Return the (X, Y) coordinate for the center point of the cell that contains the specified text.  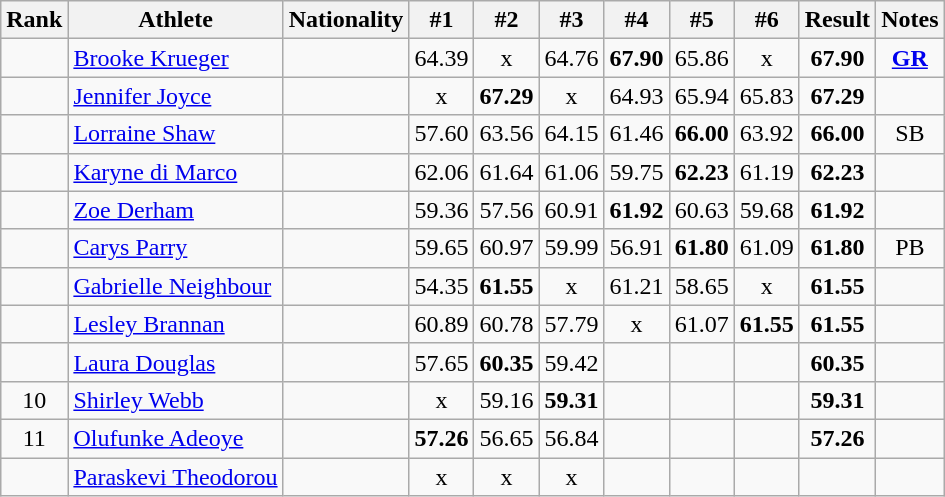
#1 (442, 20)
Athlete (176, 20)
64.76 (572, 58)
Carys Parry (176, 248)
10 (34, 400)
64.39 (442, 58)
GR (910, 58)
Shirley Webb (176, 400)
Karyne di Marco (176, 172)
Olufunke Adeoye (176, 438)
Brooke Krueger (176, 58)
58.65 (702, 286)
60.63 (702, 210)
61.46 (636, 134)
#6 (766, 20)
60.91 (572, 210)
60.89 (442, 324)
54.35 (442, 286)
Lesley Brannan (176, 324)
Paraskevi Theodorou (176, 477)
61.09 (766, 248)
#2 (506, 20)
63.92 (766, 134)
Nationality (346, 20)
56.84 (572, 438)
56.65 (506, 438)
64.93 (636, 96)
59.75 (636, 172)
#3 (572, 20)
56.91 (636, 248)
Laura Douglas (176, 362)
63.56 (506, 134)
61.64 (506, 172)
62.06 (442, 172)
Lorraine Shaw (176, 134)
65.86 (702, 58)
57.56 (506, 210)
57.79 (572, 324)
PB (910, 248)
61.07 (702, 324)
61.19 (766, 172)
59.16 (506, 400)
59.36 (442, 210)
59.42 (572, 362)
Rank (34, 20)
65.83 (766, 96)
Zoe Derham (176, 210)
Jennifer Joyce (176, 96)
60.97 (506, 248)
61.06 (572, 172)
SB (910, 134)
64.15 (572, 134)
57.60 (442, 134)
57.65 (442, 362)
Notes (910, 20)
Result (837, 20)
11 (34, 438)
Gabrielle Neighbour (176, 286)
#4 (636, 20)
59.68 (766, 210)
#5 (702, 20)
59.65 (442, 248)
60.78 (506, 324)
61.21 (636, 286)
59.99 (572, 248)
65.94 (702, 96)
